Locate the cell with the specified text and output its (X, Y) center coordinate. 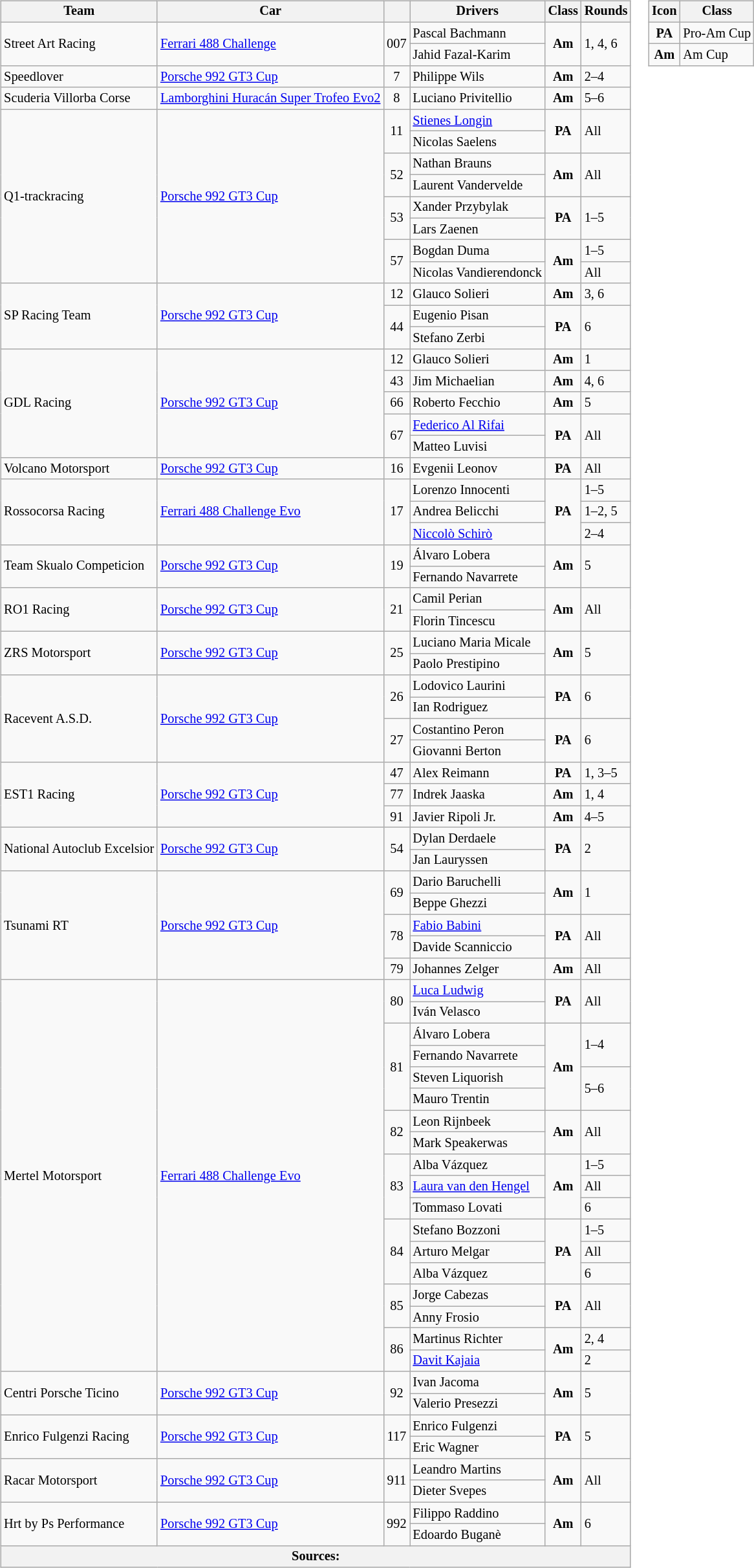
Federico Al Rifai (477, 425)
Johannes Zelger (477, 969)
EST1 Racing (79, 795)
Lars Zaenen (477, 229)
8 (396, 98)
1, 4, 6 (607, 44)
57 (396, 261)
Scuderia Villorba Corse (79, 98)
Luciano Privitellio (477, 98)
Racevent A.S.D. (79, 719)
53 (396, 219)
Hrt by Ps Performance (79, 1523)
Fabio Babini (477, 925)
54 (396, 850)
Philippe Wils (477, 77)
77 (396, 795)
69 (396, 892)
Jorge Cabezas (477, 1295)
Team Skualo Competicion (79, 566)
Ivan Jacoma (477, 1382)
26 (396, 697)
Enrico Fulgenzi (477, 1426)
ZRS Motorsport (79, 653)
Costantino Peron (477, 729)
52 (396, 175)
Luciano Maria Micale (477, 643)
85 (396, 1306)
Giovanni Berton (477, 751)
Eric Wagner (477, 1448)
Indrek Jaaska (477, 795)
Camil Perian (477, 599)
Arturo Melgar (477, 1252)
GDL Racing (79, 403)
Rossocorsa Racing (79, 512)
17 (396, 512)
911 (396, 1481)
RO1 Racing (79, 609)
Drivers (477, 12)
Steven Liquorish (477, 1078)
Am Cup (716, 55)
Iván Velasco (477, 1013)
7 (396, 77)
80 (396, 1001)
Martinus Richter (477, 1339)
Ferrari 488 Challenge (270, 44)
Laura van den Hengel (477, 1187)
82 (396, 1132)
Pro-Am Cup (716, 33)
21 (396, 609)
Anny Frosio (477, 1317)
Racar Motorsport (79, 1481)
Beppe Ghezzi (477, 904)
27 (396, 740)
Lodovico Laurini (477, 686)
Nicolas Vandierendonck (477, 273)
Speedlover (79, 77)
25 (396, 653)
84 (396, 1252)
Enrico Fulgenzi Racing (79, 1437)
Mauro Trentin (477, 1099)
Lamborghini Huracán Super Trofeo Evo2 (270, 98)
67 (396, 436)
007 (396, 44)
Florin Tincescu (477, 621)
81 (396, 1067)
Matteo Luvisi (477, 447)
86 (396, 1350)
47 (396, 773)
Icon (664, 12)
Filippo Raddino (477, 1513)
4, 6 (607, 381)
19 (396, 566)
Luca Ludwig (477, 991)
Lorenzo Innocenti (477, 490)
Team (79, 12)
1–4 (607, 1045)
Niccolò Schirò (477, 533)
Eugenio Pisan (477, 316)
Dario Baruchelli (477, 882)
Davide Scanniccio (477, 947)
Roberto Fecchio (477, 403)
Javier Ripoli Jr. (477, 817)
Dylan Derdaele (477, 839)
992 (396, 1523)
Pascal Bachmann (477, 33)
SP Racing Team (79, 316)
16 (396, 468)
Laurent Vandervelde (477, 186)
2, 4 (607, 1339)
Davit Kajaia (477, 1360)
Xander Przybylak (477, 208)
Valerio Presezzi (477, 1404)
79 (396, 969)
Stienes Longin (477, 120)
4–5 (607, 817)
44 (396, 327)
11 (396, 131)
Leon Rijnbeek (477, 1121)
Edoardo Buganè (477, 1535)
Volcano Motorsport (79, 468)
Jim Michaelian (477, 381)
Mertel Motorsport (79, 1176)
Evgenii Leonov (477, 468)
Nicolas Saelens (477, 142)
Alex Reimann (477, 773)
43 (396, 381)
78 (396, 936)
Stefano Zerbi (477, 338)
Andrea Belicchi (477, 512)
Nathan Brauns (477, 164)
Mark Speakerwas (477, 1143)
Sources: (316, 1556)
Dieter Svepes (477, 1491)
1, 3–5 (607, 773)
Centri Porsche Ticino (79, 1393)
National Autoclub Excelsior (79, 850)
Tommaso Lovati (477, 1208)
3, 6 (607, 294)
Q1-trackracing (79, 197)
Paolo Prestipino (477, 664)
91 (396, 817)
66 (396, 403)
Car (270, 12)
1, 4 (607, 795)
Street Art Racing (79, 44)
Jan Lauryssen (477, 860)
Bogdan Duma (477, 251)
1–2, 5 (607, 512)
Leandro Martins (477, 1470)
92 (396, 1393)
Stefano Bozzoni (477, 1230)
83 (396, 1186)
Tsunami RT (79, 925)
117 (396, 1437)
Rounds (607, 12)
Ian Rodriguez (477, 708)
Jahid Fazal-Karim (477, 55)
